Detect which cell encompasses the target text, then output its (X, Y) center coordinate. 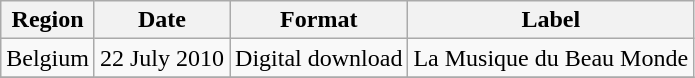
Label (551, 20)
22 July 2010 (162, 58)
Format (319, 20)
La Musique du Beau Monde (551, 58)
Belgium (48, 58)
Region (48, 20)
Digital download (319, 58)
Date (162, 20)
